Identify which cell holds the provided text, then report its [X, Y] central coordinate. 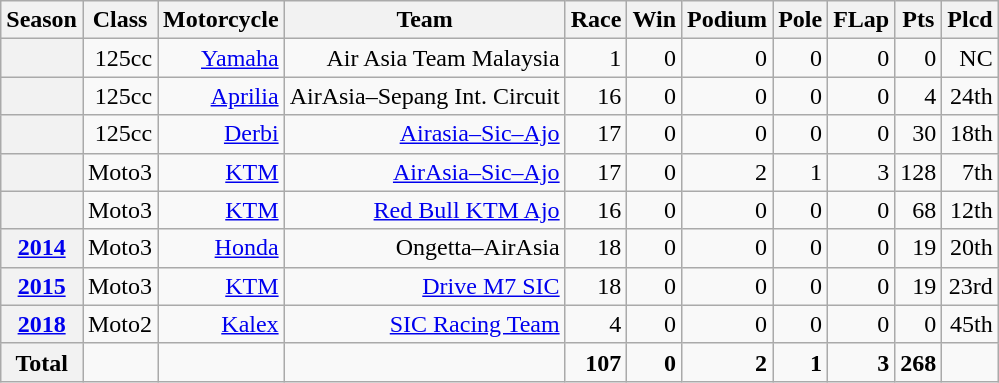
NC [970, 58]
Air Asia Team Malaysia [424, 58]
Moto2 [120, 324]
Race [596, 20]
Plcd [970, 20]
23rd [970, 286]
Yamaha [222, 58]
Kalex [222, 324]
Derbi [222, 134]
2014 [42, 248]
Season [42, 20]
Motorcycle [222, 20]
AirAsia–Sepang Int. Circuit [424, 96]
Class [120, 20]
45th [970, 324]
2015 [42, 286]
Honda [222, 248]
20th [970, 248]
Drive M7 SIC [424, 286]
128 [918, 172]
Win [654, 20]
AirAsia–Sic–Ajo [424, 172]
Pts [918, 20]
SIC Racing Team [424, 324]
Podium [728, 20]
2018 [42, 324]
Aprilia [222, 96]
12th [970, 210]
Ongetta–AirAsia [424, 248]
107 [596, 362]
68 [918, 210]
268 [918, 362]
30 [918, 134]
Red Bull KTM Ajo [424, 210]
18th [970, 134]
24th [970, 96]
Team [424, 20]
FLap [862, 20]
7th [970, 172]
Total [42, 362]
Airasia–Sic–Ajo [424, 134]
Pole [800, 20]
